Pinpoint the cell where the given text exists, returning its [X, Y] midpoint coordinate. 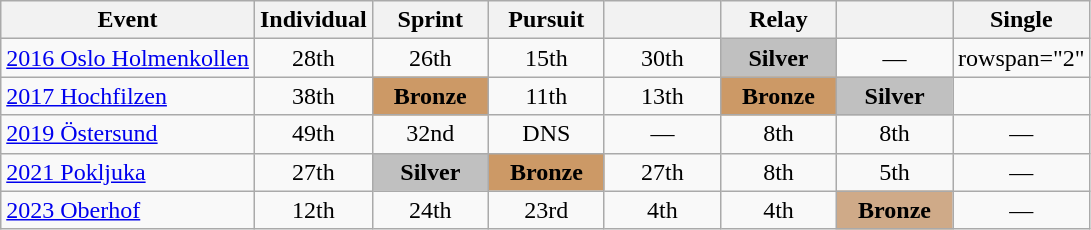
rowspan="2" [1022, 58]
30th [662, 58]
49th [313, 134]
Pursuit [546, 20]
2016 Oslo Holmenkollen [128, 58]
Individual [313, 20]
24th [430, 210]
23rd [546, 210]
2019 Östersund [128, 134]
15th [546, 58]
DNS [546, 134]
Relay [778, 20]
28th [313, 58]
38th [313, 96]
12th [313, 210]
26th [430, 58]
13th [662, 96]
32nd [430, 134]
5th [895, 172]
11th [546, 96]
2021 Pokljuka [128, 172]
Event [128, 20]
Sprint [430, 20]
Single [1022, 20]
2023 Oberhof [128, 210]
2017 Hochfilzen [128, 96]
